Provide the (X, Y) coordinate of the cell's center where the given text is located.  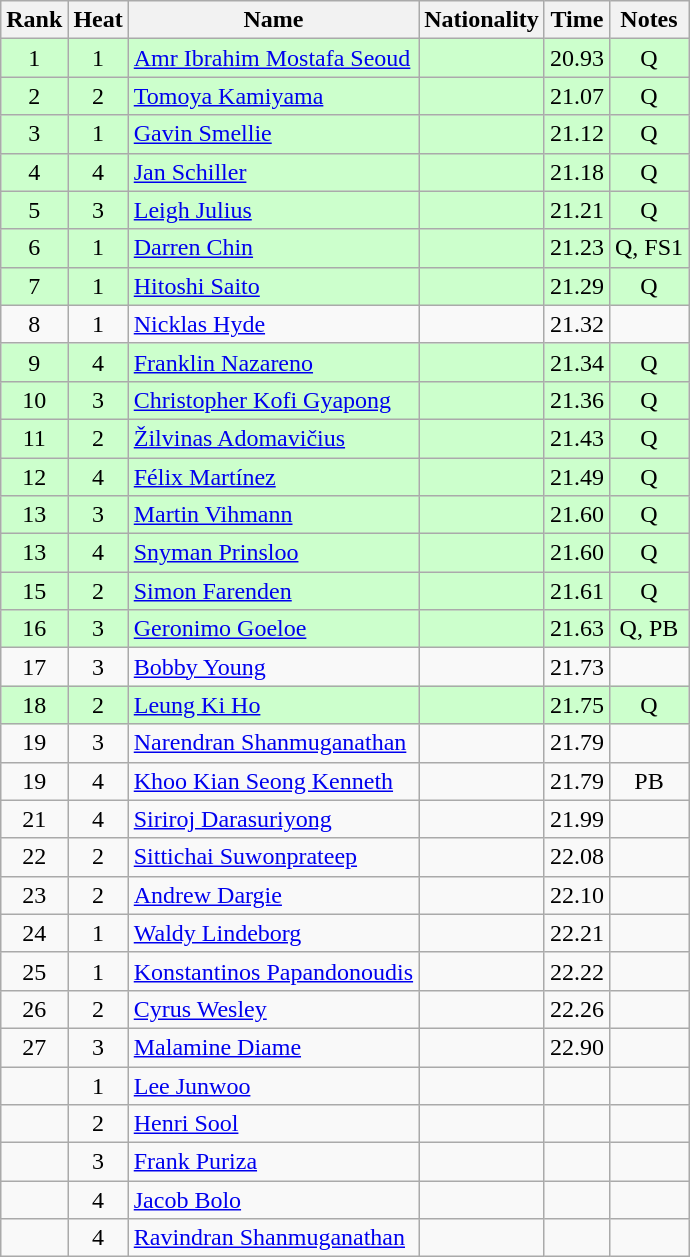
Frank Puriza (273, 1162)
Amr Ibrahim Mostafa Seoud (273, 58)
Waldy Lindeborg (273, 933)
6 (34, 248)
22.08 (576, 857)
23 (34, 895)
Gavin Smellie (273, 134)
Khoo Kian Seong Kenneth (273, 781)
22.10 (576, 895)
Lee Junwoo (273, 1085)
21.49 (576, 477)
5 (34, 210)
20.93 (576, 58)
Heat (98, 20)
21.23 (576, 248)
Žilvinas Adomavičius (273, 438)
Franklin Nazareno (273, 362)
16 (34, 629)
27 (34, 1047)
Geronimo Goeloe (273, 629)
22.26 (576, 1009)
25 (34, 971)
Time (576, 20)
Name (273, 20)
21.61 (576, 591)
Ravindran Shanmuganathan (273, 1238)
Rank (34, 20)
Snyman Prinsloo (273, 553)
Jan Schiller (273, 172)
21.29 (576, 286)
21.73 (576, 667)
8 (34, 324)
Christopher Kofi Gyapong (273, 400)
Hitoshi Saito (273, 286)
26 (34, 1009)
21.36 (576, 400)
21.18 (576, 172)
10 (34, 400)
Q, PB (648, 629)
24 (34, 933)
21.43 (576, 438)
Félix Martínez (273, 477)
18 (34, 705)
Nationality (482, 20)
11 (34, 438)
21.99 (576, 819)
21 (34, 819)
Tomoya Kamiyama (273, 96)
17 (34, 667)
Martin Vihmann (273, 515)
21.32 (576, 324)
12 (34, 477)
21.21 (576, 210)
Sittichai Suwonprateep (273, 857)
Cyrus Wesley (273, 1009)
Leigh Julius (273, 210)
Simon Farenden (273, 591)
Siriroj Darasuriyong (273, 819)
22.22 (576, 971)
22.21 (576, 933)
Darren Chin (273, 248)
Malamine Diame (273, 1047)
PB (648, 781)
22.90 (576, 1047)
Andrew Dargie (273, 895)
21.34 (576, 362)
Narendran Shanmuganathan (273, 743)
9 (34, 362)
Nicklas Hyde (273, 324)
Notes (648, 20)
Jacob Bolo (273, 1200)
Bobby Young (273, 667)
Q, FS1 (648, 248)
Leung Ki Ho (273, 705)
7 (34, 286)
21.12 (576, 134)
15 (34, 591)
Konstantinos Papandonoudis (273, 971)
21.07 (576, 96)
22 (34, 857)
21.75 (576, 705)
21.63 (576, 629)
Henri Sool (273, 1124)
